Capture the cell that displays the provided text and extract its (x, y) central coordinate. 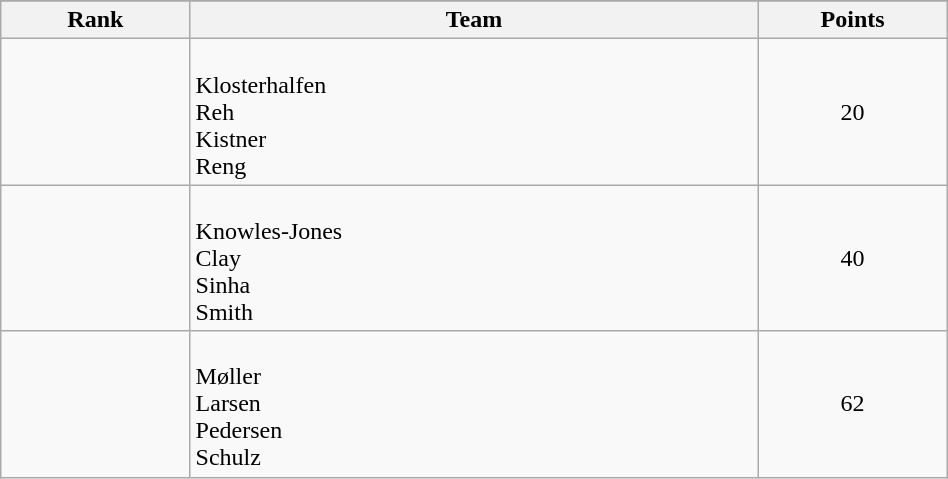
Rank (96, 20)
MøllerLarsenPedersenSchulz (474, 404)
62 (852, 404)
Points (852, 20)
40 (852, 258)
Team (474, 20)
Knowles-JonesClaySinhaSmith (474, 258)
KlosterhalfenRehKistnerReng (474, 112)
20 (852, 112)
